For the text-containing cell, return its midpoint in (X, Y) coordinate format. 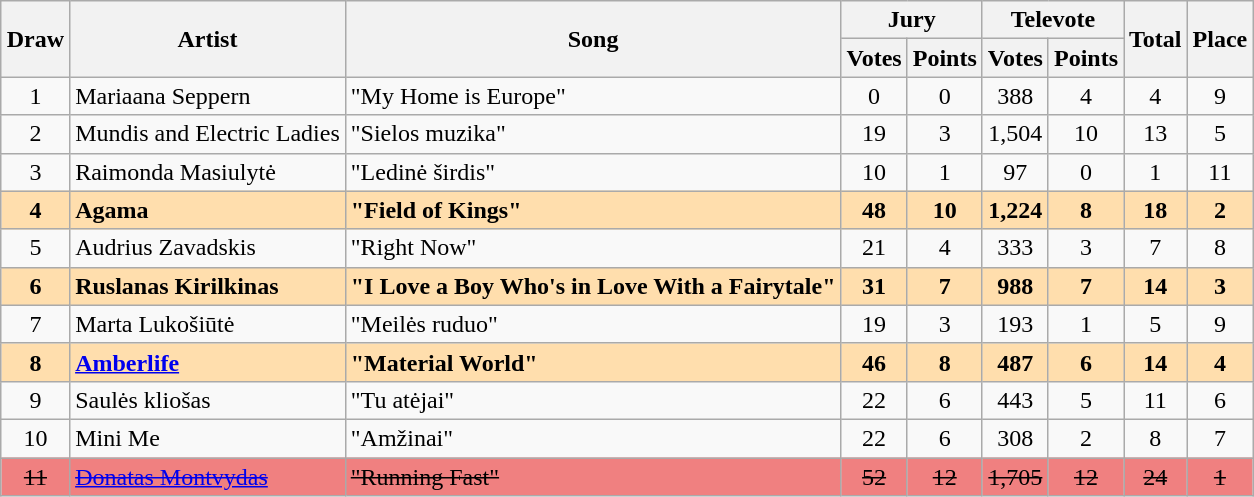
Marta Lukošiūtė (208, 324)
Total (1156, 39)
1,504 (1015, 134)
388 (1015, 96)
Jury (912, 20)
Ruslanas Kirilkinas (208, 286)
Artist (208, 39)
"Right Now" (593, 248)
193 (1015, 324)
487 (1015, 362)
"Ledinė širdis" (593, 172)
"Meilės ruduo" (593, 324)
"Material World" (593, 362)
18 (1156, 210)
443 (1015, 400)
52 (874, 477)
1,705 (1015, 477)
97 (1015, 172)
"Field of Kings" (593, 210)
Amberlife (208, 362)
"Sielos muzika" (593, 134)
Place (1220, 39)
"Tu atėjai" (593, 400)
21 (874, 248)
24 (1156, 477)
308 (1015, 438)
Mundis and Electric Ladies (208, 134)
Donatas Montvydas (208, 477)
Draw (35, 39)
333 (1015, 248)
"Amžinai" (593, 438)
Televote (1052, 20)
Song (593, 39)
"My Home is Europe" (593, 96)
Mariaana Seppern (208, 96)
31 (874, 286)
Mini Me (208, 438)
46 (874, 362)
"Running Fast" (593, 477)
Audrius Zavadskis (208, 248)
Saulės kliošas (208, 400)
"I Love a Boy Who's in Love With a Fairytale" (593, 286)
13 (1156, 134)
1,224 (1015, 210)
988 (1015, 286)
Raimonda Masiulytė (208, 172)
Agama (208, 210)
48 (874, 210)
